Detect which cell encompasses the target text, then output its (x, y) center coordinate. 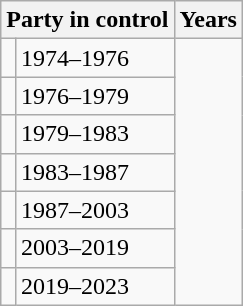
1976–1979 (94, 96)
1979–1983 (94, 134)
2019–2023 (94, 286)
1974–1976 (94, 58)
Party in control (88, 20)
1987–2003 (94, 210)
Years (208, 20)
2003–2019 (94, 248)
1983–1987 (94, 172)
